Output the (x, y) coordinate of the center of the cell containing the given text.  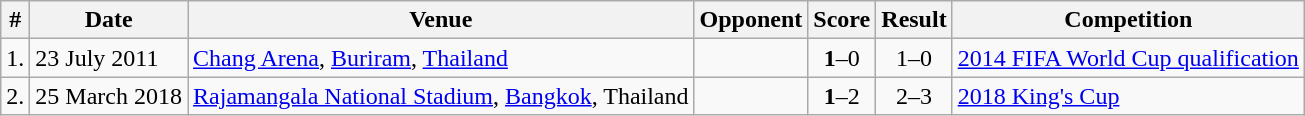
Chang Arena, Buriram, Thailand (442, 58)
Opponent (751, 20)
2018 King's Cup (1128, 96)
Venue (442, 20)
2014 FIFA World Cup qualification (1128, 58)
Rajamangala National Stadium, Bangkok, Thailand (442, 96)
# (16, 20)
1–2 (842, 96)
23 July 2011 (109, 58)
1. (16, 58)
25 March 2018 (109, 96)
Score (842, 20)
2. (16, 96)
Result (914, 20)
Competition (1128, 20)
Date (109, 20)
2–3 (914, 96)
